Locate the cell with the specified text and output its (X, Y) center coordinate. 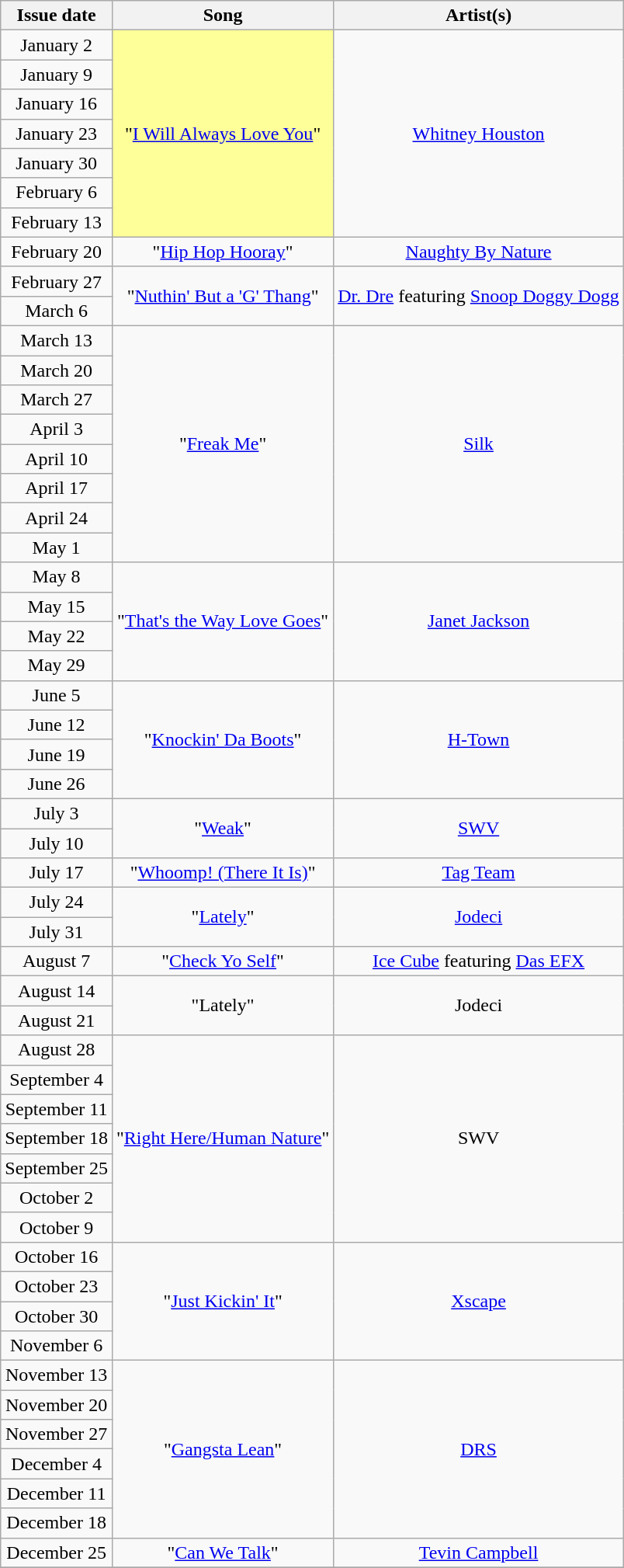
December 25 (57, 1552)
September 11 (57, 1109)
July 24 (57, 902)
"Nuthin' But a 'G' Thang" (222, 296)
August 21 (57, 1020)
Dr. Dre featuring Snoop Doggy Dogg (479, 296)
"Whoomp! (There It Is)" (222, 873)
June 26 (57, 784)
"Check Yo Self" (222, 961)
"Weak" (222, 828)
April 3 (57, 429)
July 31 (57, 932)
January 30 (57, 163)
May 15 (57, 607)
"I Will Always Love You" (222, 134)
April 10 (57, 459)
March 13 (57, 340)
"Hip Hop Hooray" (222, 252)
January 16 (57, 104)
January 23 (57, 134)
Naughty By Nature (479, 252)
Ice Cube featuring Das EFX (479, 961)
June 12 (57, 725)
Artist(s) (479, 16)
October 9 (57, 1227)
"Knockin' Da Boots" (222, 739)
Janet Jackson (479, 621)
March 6 (57, 311)
December 4 (57, 1464)
"Gangsta Lean" (222, 1449)
"Freak Me" (222, 443)
May 29 (57, 666)
September 4 (57, 1080)
"Can We Talk" (222, 1552)
June 19 (57, 754)
Tag Team (479, 873)
August 28 (57, 1050)
August 14 (57, 991)
November 6 (57, 1346)
February 13 (57, 222)
February 6 (57, 193)
May 8 (57, 577)
July 10 (57, 843)
September 25 (57, 1168)
October 30 (57, 1316)
"Right Here/Human Nature" (222, 1139)
Whitney Houston (479, 134)
Tevin Campbell (479, 1552)
April 17 (57, 488)
Silk (479, 443)
May 22 (57, 636)
May 1 (57, 548)
November 20 (57, 1405)
June 5 (57, 695)
Issue date (57, 16)
July 17 (57, 873)
September 18 (57, 1139)
DRS (479, 1449)
February 27 (57, 281)
April 24 (57, 518)
October 2 (57, 1198)
October 23 (57, 1286)
Xscape (479, 1301)
"Just Kickin' It" (222, 1301)
August 7 (57, 961)
November 27 (57, 1434)
January 9 (57, 75)
November 13 (57, 1375)
December 18 (57, 1523)
December 11 (57, 1493)
Song (222, 16)
January 2 (57, 45)
March 20 (57, 370)
July 3 (57, 813)
March 27 (57, 400)
October 16 (57, 1257)
February 20 (57, 252)
"That's the Way Love Goes" (222, 621)
H-Town (479, 739)
